Search for the cell housing the specified text and yield its [X, Y] center coordinate. 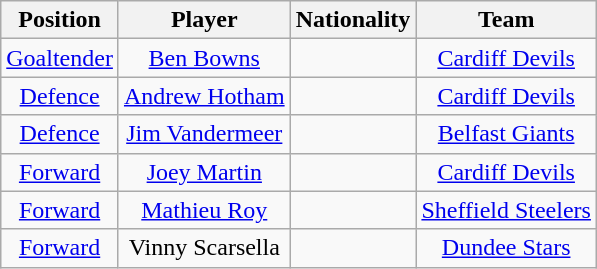
Position [60, 20]
Player [204, 20]
Goaltender [60, 58]
Vinny Scarsella [204, 248]
Ben Bowns [204, 58]
Jim Vandermeer [204, 134]
Joey Martin [204, 172]
Dundee Stars [506, 248]
Sheffield Steelers [506, 210]
Andrew Hotham [204, 96]
Mathieu Roy [204, 210]
Nationality [353, 20]
Belfast Giants [506, 134]
Team [506, 20]
